Return [x, y] of the center of cell containing provided text 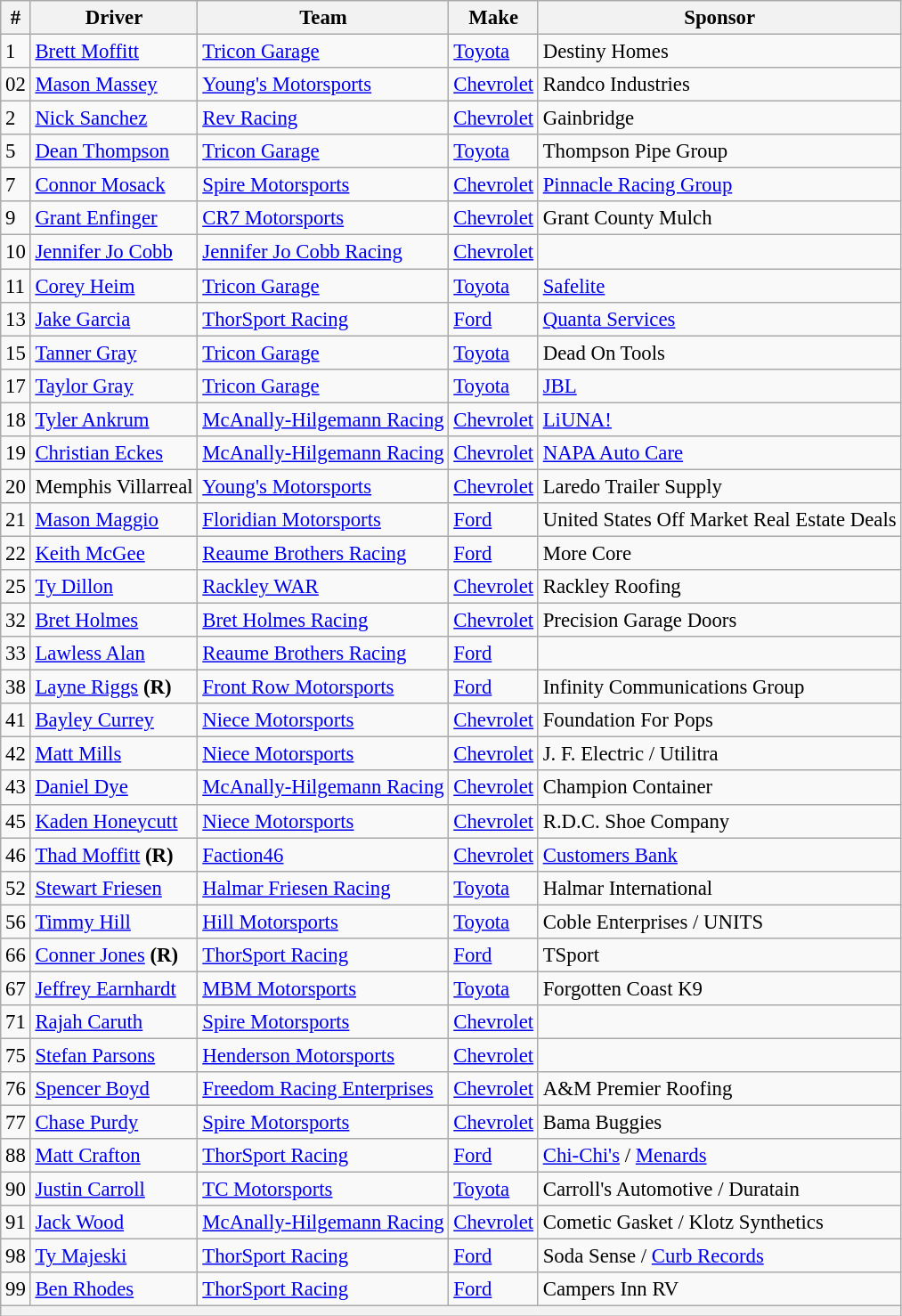
Thad Moffitt (R) [114, 855]
Randco Industries [719, 85]
Mason Massey [114, 85]
Ty Dillon [114, 587]
More Core [719, 553]
1 [16, 52]
33 [16, 654]
90 [16, 1190]
Team [323, 18]
Faction46 [323, 855]
Floridian Motorsports [323, 520]
Laredo Trailer Supply [719, 486]
Halmar Friesen Racing [323, 888]
19 [16, 453]
Rackley WAR [323, 587]
9 [16, 218]
Safelite [719, 286]
Bayley Currey [114, 720]
Dead On Tools [719, 353]
Brett Moffitt [114, 52]
Tyler Ankrum [114, 419]
5 [16, 151]
Jack Wood [114, 1223]
Jennifer Jo Cobb Racing [323, 252]
43 [16, 788]
Ty Majeski [114, 1256]
Matt Crafton [114, 1156]
TSport [719, 955]
20 [16, 486]
Customers Bank [719, 855]
R.D.C. Shoe Company [719, 821]
Champion Container [719, 788]
A&M Premier Roofing [719, 1089]
17 [16, 386]
United States Off Market Real Estate Deals [719, 520]
Chi-Chi's / Menards [719, 1156]
Precision Garage Doors [719, 621]
Gainbridge [719, 118]
77 [16, 1123]
Lawless Alan [114, 654]
MBM Motorsports [323, 988]
13 [16, 319]
21 [16, 520]
Driver [114, 18]
Campers Inn RV [719, 1290]
Dean Thompson [114, 151]
7 [16, 185]
Corey Heim [114, 286]
Freedom Racing Enterprises [323, 1089]
52 [16, 888]
J. F. Electric / Utilitra [719, 754]
Bret Holmes [114, 621]
56 [16, 922]
Taylor Gray [114, 386]
JBL [719, 386]
Ben Rhodes [114, 1290]
11 [16, 286]
Layne Riggs (R) [114, 687]
Matt Mills [114, 754]
Spencer Boyd [114, 1089]
Rev Racing [323, 118]
99 [16, 1290]
Thompson Pipe Group [719, 151]
Conner Jones (R) [114, 955]
Keith McGee [114, 553]
10 [16, 252]
45 [16, 821]
Justin Carroll [114, 1190]
CR7 Motorsports [323, 218]
Timmy Hill [114, 922]
Stefan Parsons [114, 1055]
76 [16, 1089]
Connor Mosack [114, 185]
98 [16, 1256]
LiUNA! [719, 419]
Infinity Communications Group [719, 687]
18 [16, 419]
NAPA Auto Care [719, 453]
91 [16, 1223]
Daniel Dye [114, 788]
Jeffrey Earnhardt [114, 988]
Pinnacle Racing Group [719, 185]
Hill Motorsports [323, 922]
2 [16, 118]
Memphis Villarreal [114, 486]
66 [16, 955]
Chase Purdy [114, 1123]
Foundation For Pops [719, 720]
Soda Sense / Curb Records [719, 1256]
Front Row Motorsports [323, 687]
Mason Maggio [114, 520]
Destiny Homes [719, 52]
71 [16, 1022]
Nick Sanchez [114, 118]
Stewart Friesen [114, 888]
Sponsor [719, 18]
Bret Holmes Racing [323, 621]
32 [16, 621]
41 [16, 720]
Bama Buggies [719, 1123]
88 [16, 1156]
67 [16, 988]
Grant Enfinger [114, 218]
75 [16, 1055]
# [16, 18]
Grant County Mulch [719, 218]
38 [16, 687]
25 [16, 587]
46 [16, 855]
Jennifer Jo Cobb [114, 252]
Rackley Roofing [719, 587]
Quanta Services [719, 319]
Carroll's Automotive / Duratain [719, 1190]
Forgotten Coast K9 [719, 988]
02 [16, 85]
Christian Eckes [114, 453]
Kaden Honeycutt [114, 821]
Coble Enterprises / UNITS [719, 922]
22 [16, 553]
Tanner Gray [114, 353]
Cometic Gasket / Klotz Synthetics [719, 1223]
TC Motorsports [323, 1190]
Halmar International [719, 888]
Jake Garcia [114, 319]
15 [16, 353]
Henderson Motorsports [323, 1055]
42 [16, 754]
Make [493, 18]
Rajah Caruth [114, 1022]
